Search for the cell housing the specified text and yield its (x, y) center coordinate. 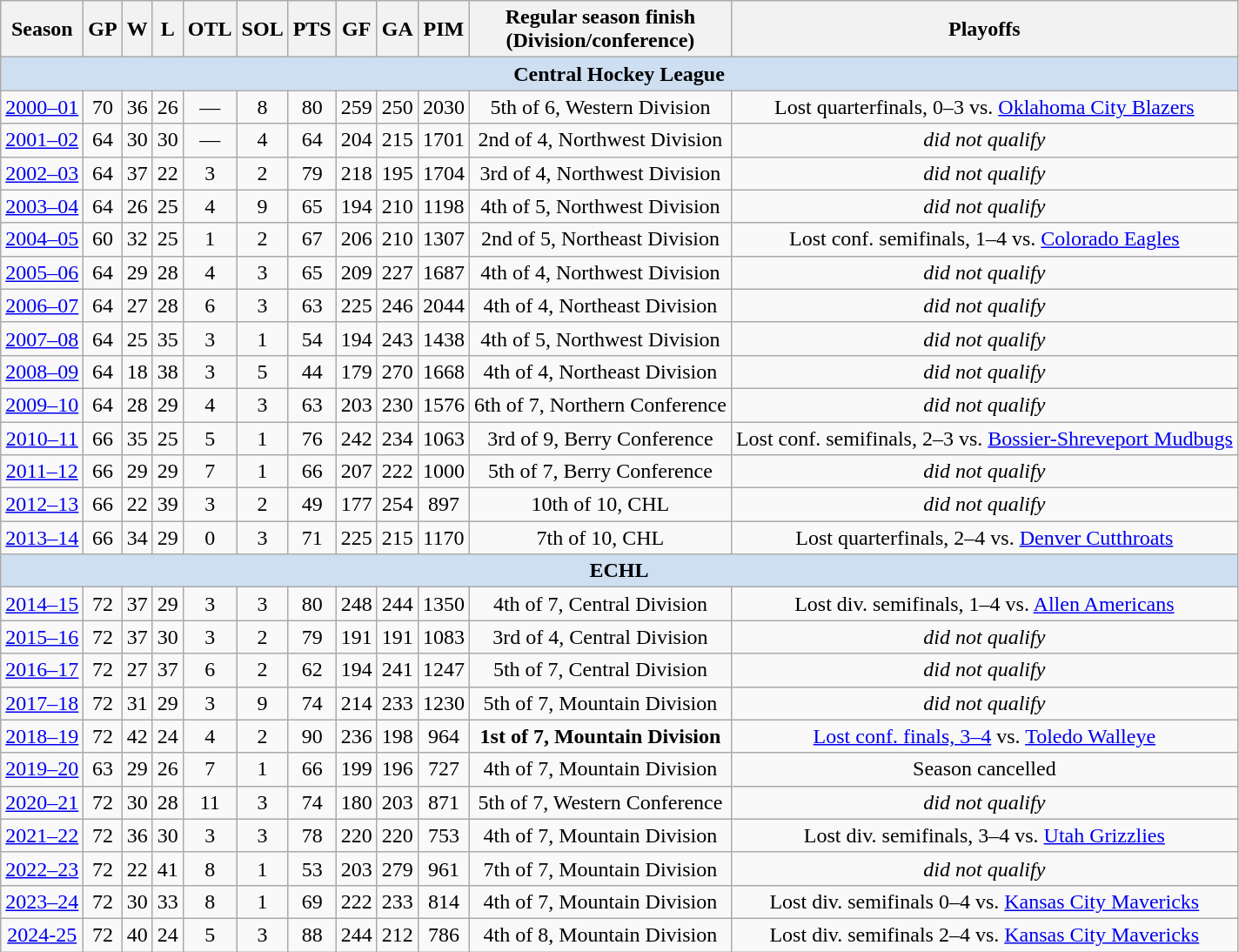
Lost conf. semifinals, 2–3 vs. Bossier-Shreveport Mudbugs (984, 438)
2014–15 (42, 604)
PIM (444, 30)
2024-25 (42, 935)
2006–07 (42, 305)
214 (357, 703)
5th of 7, Western Conference (600, 802)
32 (137, 239)
242 (357, 438)
Lost quarterfinals, 0–3 vs. Oklahoma City Blazers (984, 107)
1247 (444, 670)
2013–14 (42, 538)
4th of 7, Central Division (600, 604)
209 (357, 272)
60 (103, 239)
2008–09 (42, 372)
2016–17 (42, 670)
230 (397, 405)
GF (357, 30)
227 (397, 272)
1st of 7, Mountain Division (600, 736)
1438 (444, 339)
2023–24 (42, 902)
2030 (444, 107)
177 (357, 505)
727 (444, 769)
1000 (444, 472)
1083 (444, 637)
54 (311, 339)
2nd of 4, Northwest Division (600, 140)
78 (311, 835)
2nd of 5, Northeast Division (600, 239)
2003–04 (42, 206)
3rd of 4, Northwest Division (600, 173)
88 (311, 935)
1307 (444, 239)
207 (357, 472)
2009–10 (42, 405)
2005–06 (42, 272)
L (167, 30)
Lost div. semifinals 0–4 vs. Kansas City Mavericks (984, 902)
2015–16 (42, 637)
753 (444, 835)
259 (357, 107)
44 (311, 372)
Lost conf. semifinals, 1–4 vs. Colorado Eagles (984, 239)
5th of 6, Western Division (600, 107)
2044 (444, 305)
49 (311, 505)
70 (103, 107)
180 (357, 802)
2021–22 (42, 835)
Regular season finish(Division/conference) (600, 30)
53 (311, 868)
7th of 7, Mountain Division (600, 868)
2000–01 (42, 107)
41 (167, 868)
Central Hockey League (619, 74)
3rd of 9, Berry Conference (600, 438)
11 (210, 802)
179 (357, 372)
2019–20 (42, 769)
1350 (444, 604)
5th of 7, Central Division (600, 670)
218 (357, 173)
42 (137, 736)
Season cancelled (984, 769)
897 (444, 505)
0 (210, 538)
Lost div. semifinals, 3–4 vs. Utah Grizzlies (984, 835)
1687 (444, 272)
OTL (210, 30)
1668 (444, 372)
GA (397, 30)
204 (357, 140)
10th of 10, CHL (600, 505)
3rd of 4, Central Division (600, 637)
40 (137, 935)
814 (444, 902)
236 (357, 736)
270 (397, 372)
1576 (444, 405)
5th of 7, Berry Conference (600, 472)
198 (397, 736)
1198 (444, 206)
7th of 10, CHL (600, 538)
961 (444, 868)
GP (103, 30)
196 (397, 769)
38 (167, 372)
Lost div. semifinals, 1–4 vs. Allen Americans (984, 604)
786 (444, 935)
871 (444, 802)
Lost div. semifinals 2–4 vs. Kansas City Mavericks (984, 935)
2002–03 (42, 173)
1701 (444, 140)
6th of 7, Northern Conference (600, 405)
W (137, 30)
250 (397, 107)
4th of 8, Mountain Division (600, 935)
199 (357, 769)
243 (397, 339)
PTS (311, 30)
Playoffs (984, 30)
254 (397, 505)
31 (137, 703)
67 (311, 239)
241 (397, 670)
Lost quarterfinals, 2–4 vs. Denver Cutthroats (984, 538)
62 (311, 670)
90 (311, 736)
1230 (444, 703)
2004–05 (42, 239)
964 (444, 736)
2010–11 (42, 438)
279 (397, 868)
Lost conf. finals, 3–4 vs. Toledo Walleye (984, 736)
2022–23 (42, 868)
212 (397, 935)
2017–18 (42, 703)
206 (357, 239)
71 (311, 538)
34 (137, 538)
1063 (444, 438)
39 (167, 505)
Season (42, 30)
2011–12 (42, 472)
5th of 7, Mountain Division (600, 703)
4th of 4, Northwest Division (600, 272)
195 (397, 173)
246 (397, 305)
69 (311, 902)
1170 (444, 538)
2020–21 (42, 802)
ECHL (619, 571)
1704 (444, 173)
2018–19 (42, 736)
2001–02 (42, 140)
248 (357, 604)
33 (167, 902)
18 (137, 372)
2012–13 (42, 505)
SOL (263, 30)
234 (397, 438)
76 (311, 438)
2007–08 (42, 339)
